Search for the cell housing the specified text and yield its (x, y) center coordinate. 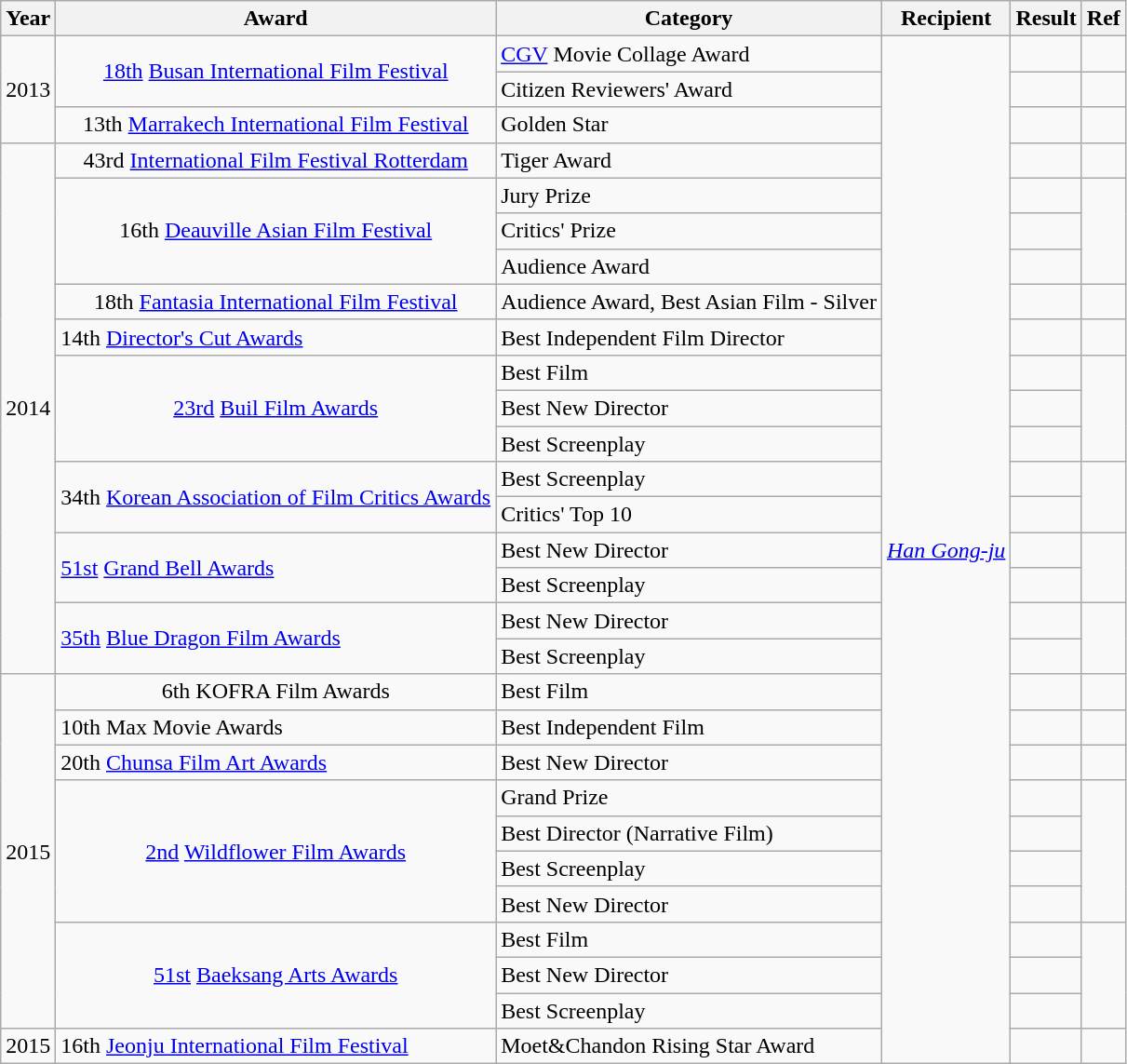
Best Director (Narrative Film) (689, 833)
13th Marrakech International Film Festival (275, 125)
Best Independent Film (689, 727)
2014 (28, 408)
Ref (1104, 19)
Award (275, 19)
Han Gong-ju (946, 550)
51st Grand Bell Awards (275, 568)
Year (28, 19)
Jury Prize (689, 195)
43rd International Film Festival Rotterdam (275, 160)
Best Independent Film Director (689, 337)
35th Blue Dragon Film Awards (275, 639)
Tiger Award (689, 160)
Moet&Chandon Rising Star Award (689, 1046)
20th Chunsa Film Art Awards (275, 762)
2nd Wildflower Film Awards (275, 851)
Audience Award (689, 266)
Critics' Prize (689, 231)
Golden Star (689, 125)
18th Fantasia International Film Festival (275, 302)
Citizen Reviewers' Award (689, 89)
14th Director's Cut Awards (275, 337)
10th Max Movie Awards (275, 727)
34th Korean Association of Film Critics Awards (275, 497)
51st Baeksang Arts Awards (275, 975)
Audience Award, Best Asian Film - Silver (689, 302)
2013 (28, 89)
6th KOFRA Film Awards (275, 692)
16th Jeonju International Film Festival (275, 1046)
23rd Buil Film Awards (275, 408)
Category (689, 19)
Grand Prize (689, 798)
Critics' Top 10 (689, 515)
Result (1046, 19)
CGV Movie Collage Award (689, 54)
16th Deauville Asian Film Festival (275, 231)
Recipient (946, 19)
18th Busan International Film Festival (275, 72)
